For the text-containing cell, return its midpoint in (x, y) coordinate format. 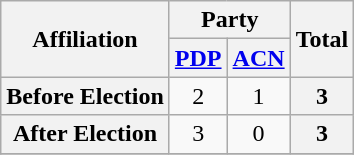
Before Election (86, 96)
Party (230, 20)
1 (258, 96)
ACN (258, 58)
2 (198, 96)
0 (258, 134)
PDP (198, 58)
Total (322, 39)
Affiliation (86, 39)
After Election (86, 134)
